Provide the [X, Y] coordinate of the cell's center where the given text is located.  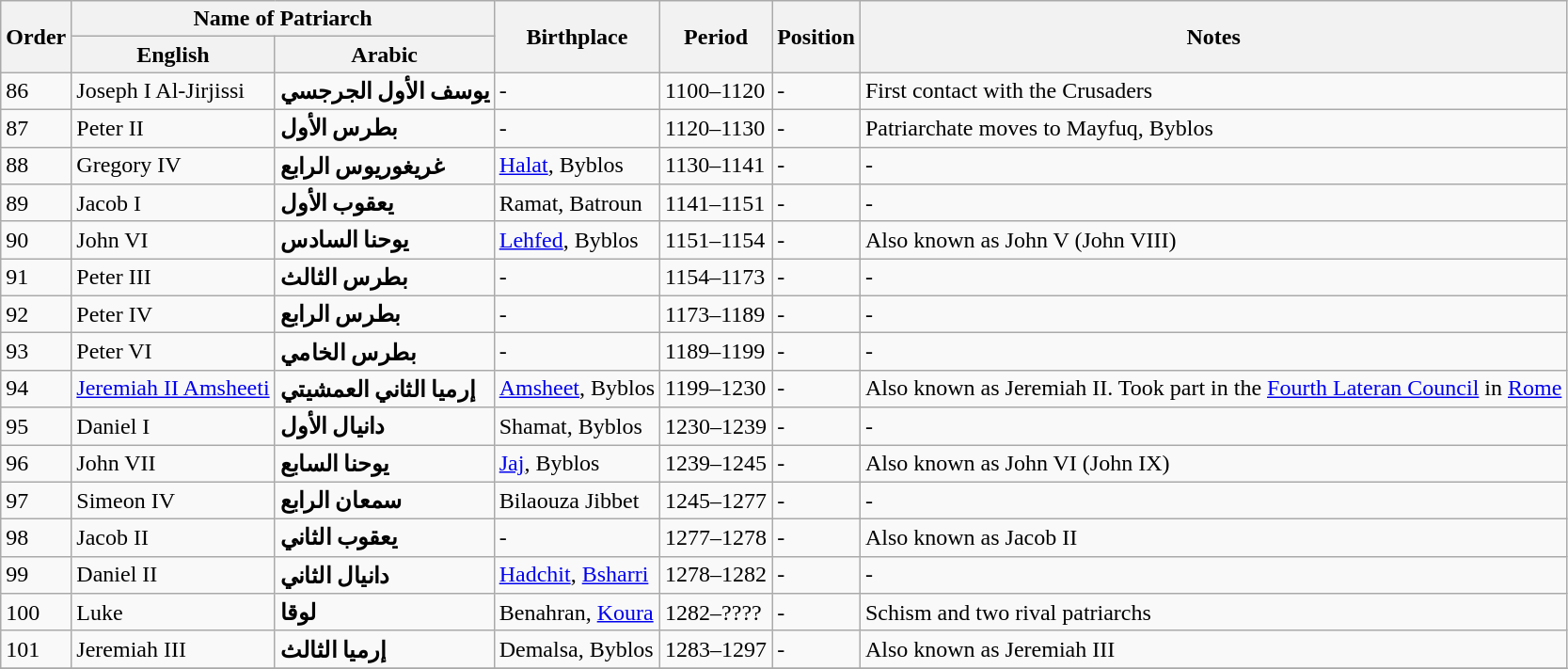
Also known as Jeremiah II. Took part in the Fourth Lateran Council in Rome [1213, 389]
100 [36, 613]
1173–1189 [717, 314]
1278–1282 [717, 575]
Demalsa, Byblos [577, 649]
1141–1151 [717, 203]
91 [36, 278]
101 [36, 649]
Benahran, Koura [577, 613]
98 [36, 538]
Peter IV [173, 314]
Name of Patriarch [282, 19]
Jeremiah II Amsheeti [173, 389]
Also known as Jeremiah III [1213, 649]
يعقوب الثاني [384, 538]
1120–1130 [717, 128]
إرميا الثاني العمشيتي [384, 389]
يوحنا السابع [384, 463]
1154–1173 [717, 278]
92 [36, 314]
Notes [1213, 37]
1230–1239 [717, 426]
يوسف الأول الجرجسي [384, 91]
Amsheet, Byblos [577, 389]
99 [36, 575]
Jacob I [173, 203]
Peter VI [173, 352]
1245–1277 [717, 501]
Hadchit, Bsharri [577, 575]
لوقا [384, 613]
Halat, Byblos [577, 166]
سمعان الرابع [384, 501]
Also known as Jacob II [1213, 538]
1199–1230 [717, 389]
1277–1278 [717, 538]
86 [36, 91]
Joseph I Al-Jirjissi [173, 91]
يعقوب الأول [384, 203]
First contact with the Crusaders [1213, 91]
دانيال الأول [384, 426]
1282–???? [717, 613]
John VI [173, 240]
1239–1245 [717, 463]
دانيال الثاني [384, 575]
Gregory IV [173, 166]
بطرس الأول [384, 128]
87 [36, 128]
إرميا الثالث [384, 649]
1100–1120 [717, 91]
Shamat, Byblos [577, 426]
Daniel II [173, 575]
Lehfed, Byblos [577, 240]
Jaj, Byblos [577, 463]
1283–1297 [717, 649]
96 [36, 463]
Peter III [173, 278]
93 [36, 352]
Ramat, Batroun [577, 203]
Schism and two rival patriarchs [1213, 613]
Arabic [384, 55]
Simeon IV [173, 501]
1189–1199 [717, 352]
يوحنا السادس [384, 240]
1130–1141 [717, 166]
English [173, 55]
94 [36, 389]
بطرس الرابع [384, 314]
97 [36, 501]
Birthplace [577, 37]
John VII [173, 463]
Order [36, 37]
89 [36, 203]
Jacob II [173, 538]
Luke [173, 613]
بطرس الثالث [384, 278]
Also known as John V (John VIII) [1213, 240]
1151–1154 [717, 240]
90 [36, 240]
Peter II [173, 128]
Period [717, 37]
Patriarchate moves to Mayfuq, Byblos [1213, 128]
Daniel I [173, 426]
غريغوريوس الرابع [384, 166]
بطرس الخامي [384, 352]
Jeremiah III [173, 649]
95 [36, 426]
88 [36, 166]
Also known as John VI (John IX) [1213, 463]
Position [816, 37]
Bilaouza Jibbet [577, 501]
